Search for the cell housing the specified text and yield its [X, Y] center coordinate. 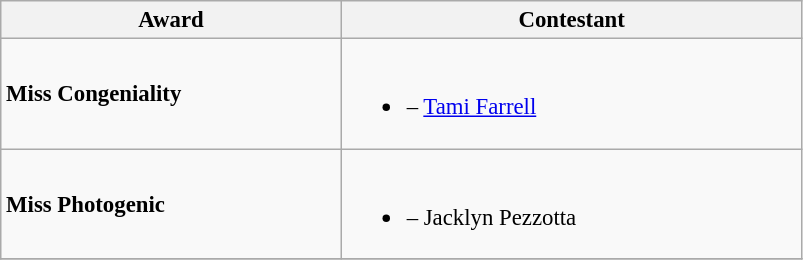
Award [172, 20]
Miss Congeniality [172, 94]
Contestant [572, 20]
– Tami Farrell [572, 94]
Miss Photogenic [172, 204]
– Jacklyn Pezzotta [572, 204]
